Return the [X, Y] coordinate for the center point of the cell that contains the specified text.  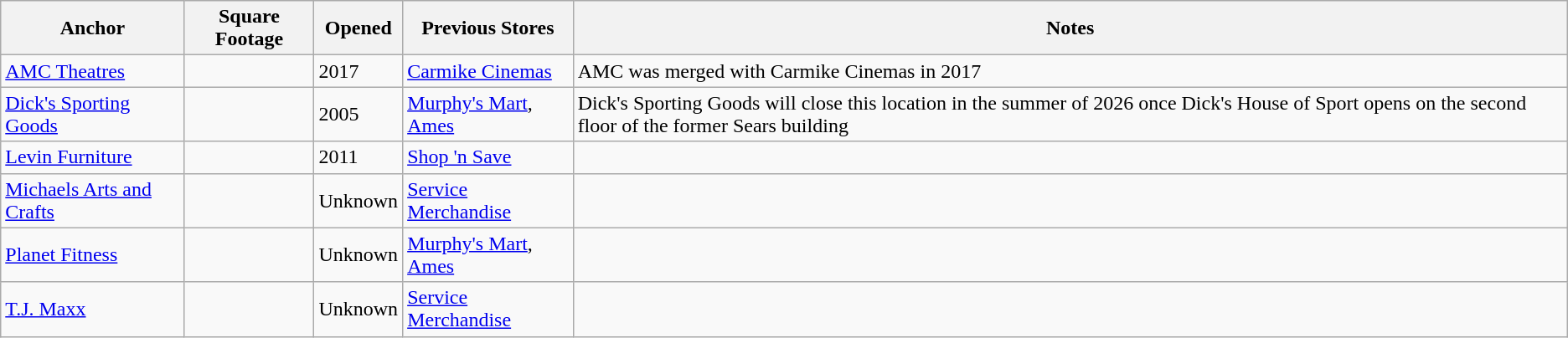
AMC was merged with Carmike Cinemas in 2017 [1070, 71]
Opened [358, 28]
Michaels Arts and Crafts [92, 201]
Planet Fitness [92, 254]
T.J. Maxx [92, 310]
Carmike Cinemas [487, 71]
2017 [358, 71]
Levin Furniture [92, 157]
2011 [358, 157]
AMC Theatres [92, 71]
Shop 'n Save [487, 157]
Notes [1070, 28]
Anchor [92, 28]
2005 [358, 114]
Dick's Sporting Goods [92, 114]
Square Footage [250, 28]
Previous Stores [487, 28]
